Search for the cell housing the specified text and yield its (x, y) center coordinate. 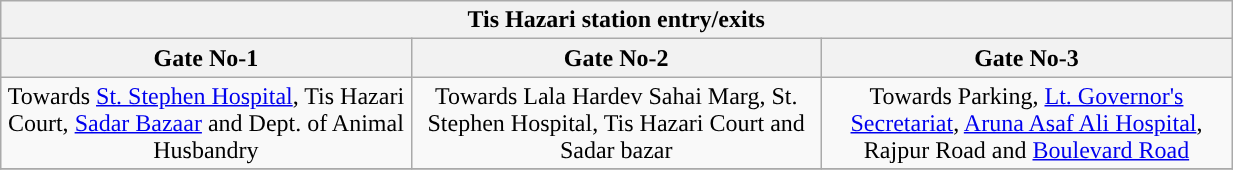
Gate No-1 (206, 58)
Towards Lala Hardev Sahai Marg, St. Stephen Hospital, Tis Hazari Court and Sadar bazar (616, 123)
Gate No-3 (1026, 58)
Gate No-2 (616, 58)
Tis Hazari station entry/exits (616, 20)
Towards St. Stephen Hospital, Tis Hazari Court, Sadar Bazaar and Dept. of Animal Husbandry (206, 123)
Towards Parking, Lt. Governor's Secretariat, Aruna Asaf Ali Hospital, Rajpur Road and Boulevard Road (1026, 123)
